Determine the (X, Y) coordinate at the center of the cell enclosing the given text.  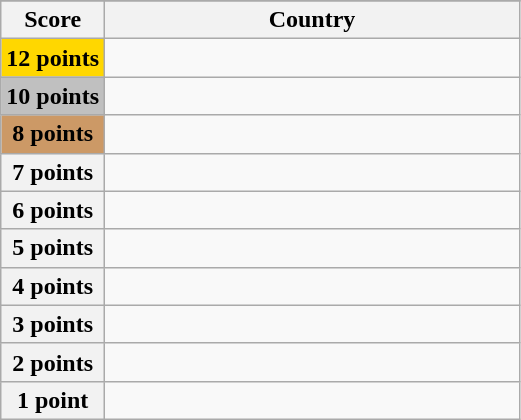
12 points (53, 58)
2 points (53, 362)
7 points (53, 172)
8 points (53, 134)
3 points (53, 324)
1 point (53, 400)
Country (312, 20)
Score (53, 20)
10 points (53, 96)
6 points (53, 210)
5 points (53, 248)
4 points (53, 286)
